Find where the given text appears and provide that cell's center as [X, Y] coordinate. 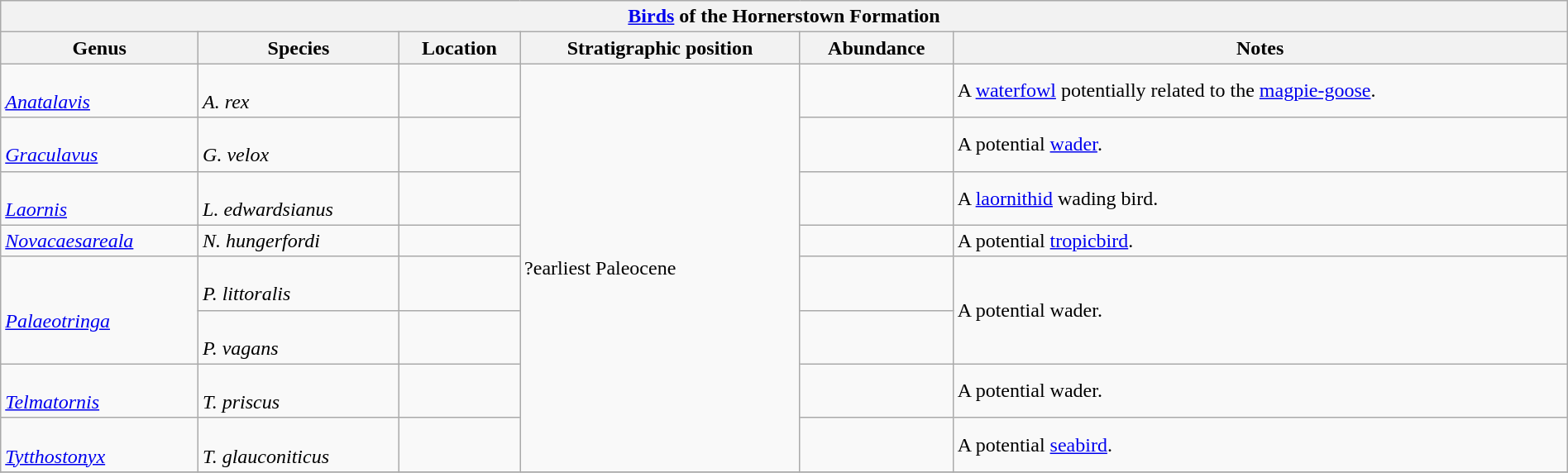
Abundance [877, 48]
A potential seabird. [1260, 445]
Genus [99, 48]
A potential tropicbird. [1260, 241]
?earliest Paleocene [660, 268]
Palaeotringa [99, 310]
A laornithid wading bird. [1260, 198]
Tytthostonyx [99, 445]
Novacaesareala [99, 241]
Telmatornis [99, 390]
Graculavus [99, 144]
T. priscus [299, 390]
Location [459, 48]
Laornis [99, 198]
A. rex [299, 91]
Stratigraphic position [660, 48]
Notes [1260, 48]
Species [299, 48]
Anatalavis [99, 91]
L. edwardsianus [299, 198]
A waterfowl potentially related to the magpie-goose. [1260, 91]
G. velox [299, 144]
P. vagans [299, 337]
N. hungerfordi [299, 241]
T. glauconiticus [299, 445]
Birds of the Hornerstown Formation [784, 17]
P. littoralis [299, 283]
